Determine the (X, Y) coordinate at the center of the cell enclosing the given text.  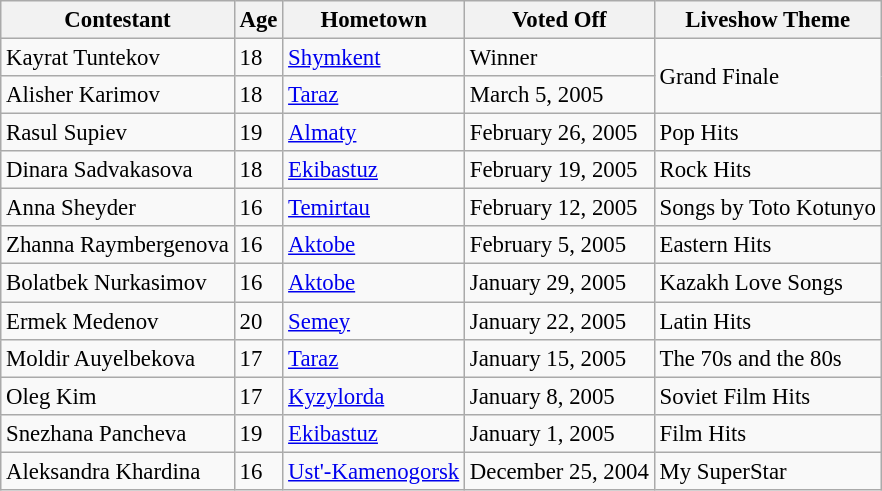
February 5, 2005 (560, 245)
Songs by Toto Kotunyo (768, 208)
Contestant (118, 20)
Latin Hits (768, 321)
Winner (560, 58)
December 25, 2004 (560, 471)
20 (258, 321)
My SuperStar (768, 471)
Voted Off (560, 20)
Dinara Sadvakasova (118, 170)
Kyzylorda (374, 396)
Pop Hits (768, 133)
Oleg Kim (118, 396)
Shymkent (374, 58)
Alisher Karimov (118, 95)
Rasul Supiev (118, 133)
January 1, 2005 (560, 433)
February 19, 2005 (560, 170)
Snezhana Pancheva (118, 433)
Rock Hits (768, 170)
Ust'-Kamenogorsk (374, 471)
Kazakh Love Songs (768, 283)
Liveshow Theme (768, 20)
Age (258, 20)
Temirtau (374, 208)
January 15, 2005 (560, 358)
Semey (374, 321)
Soviet Film Hits (768, 396)
Ermek Medenov (118, 321)
Aleksandra Khardina (118, 471)
Moldir Auyelbekova (118, 358)
January 22, 2005 (560, 321)
Kayrat Tuntekov (118, 58)
Bolatbek Nurkasimov (118, 283)
Eastern Hits (768, 245)
Almaty (374, 133)
Anna Sheyder (118, 208)
Film Hits (768, 433)
Zhanna Raymbergenova (118, 245)
March 5, 2005 (560, 95)
January 29, 2005 (560, 283)
February 26, 2005 (560, 133)
January 8, 2005 (560, 396)
The 70s and the 80s (768, 358)
Grand Finale (768, 76)
Hometown (374, 20)
February 12, 2005 (560, 208)
